Determine the [X, Y] coordinate at the center of the cell enclosing the given text.  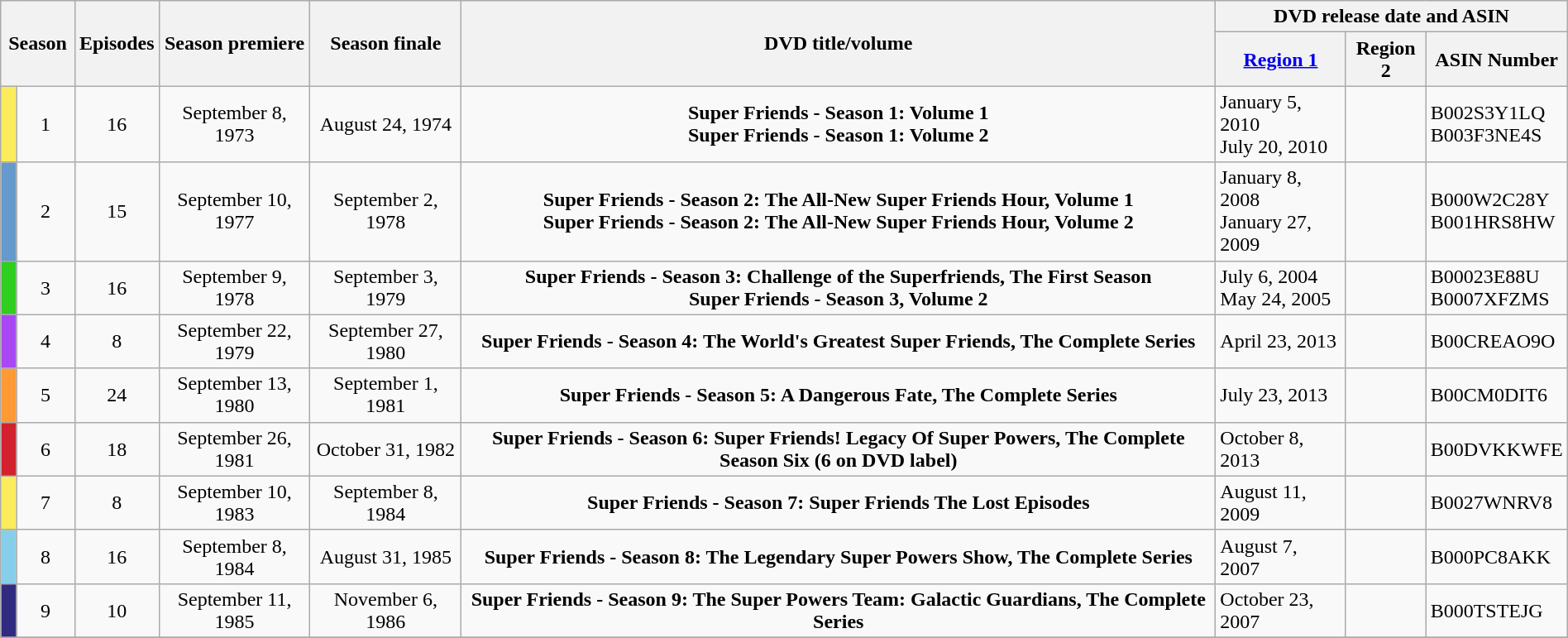
15 [117, 212]
10 [117, 611]
6 [46, 449]
April 23, 2013 [1280, 341]
Super Friends - Season 7: Super Friends The Lost Episodes [839, 503]
September 27, 1980 [385, 341]
7 [46, 503]
September 10, 1977 [235, 212]
Region 1 [1280, 60]
September 10, 1983 [235, 503]
B000W2C28YB001HRS8HW [1497, 212]
DVD release date and ASIN [1391, 17]
18 [117, 449]
5 [46, 396]
B000PC8AKK [1497, 556]
September 9, 1978 [235, 288]
B000TSTEJG [1497, 611]
October 31, 1982 [385, 449]
July 23, 2013 [1280, 396]
Super Friends - Season 9: The Super Powers Team: Galactic Guardians, The Complete Series [839, 611]
B00DVKKWFE [1497, 449]
November 6, 1986 [385, 611]
October 8, 2013 [1280, 449]
Super Friends - Season 3: Challenge of the Superfriends, The First SeasonSuper Friends - Season 3, Volume 2 [839, 288]
September 26, 1981 [235, 449]
August 24, 1974 [385, 124]
September 3, 1979 [385, 288]
Season finale [385, 43]
August 7, 2007 [1280, 556]
B00023E88UB0007XFZMS [1497, 288]
Super Friends - Season 5: A Dangerous Fate, The Complete Series [839, 396]
24 [117, 396]
July 6, 2004May 24, 2005 [1280, 288]
Super Friends - Season 8: The Legendary Super Powers Show, The Complete Series [839, 556]
B0027WNRV8 [1497, 503]
September 1, 1981 [385, 396]
September 2, 1978 [385, 212]
4 [46, 341]
Super Friends - Season 4: The World's Greatest Super Friends, The Complete Series [839, 341]
Super Friends - Season 6: Super Friends! Legacy Of Super Powers, The Complete Season Six (6 on DVD label) [839, 449]
Season premiere [235, 43]
September 11, 1985 [235, 611]
2 [46, 212]
September 8, 1973 [235, 124]
September 13, 1980 [235, 396]
Super Friends - Season 1: Volume 1Super Friends - Season 1: Volume 2 [839, 124]
DVD title/volume [839, 43]
January 8, 2008January 27, 2009 [1280, 212]
9 [46, 611]
January 5, 2010July 20, 2010 [1280, 124]
1 [46, 124]
Season [38, 43]
Region 2 [1386, 60]
October 23, 2007 [1280, 611]
Episodes [117, 43]
B00CM0DIT6 [1497, 396]
ASIN Number [1497, 60]
September 22, 1979 [235, 341]
3 [46, 288]
August 11, 2009 [1280, 503]
B00CREAO9O [1497, 341]
August 31, 1985 [385, 556]
Super Friends - Season 2: The All-New Super Friends Hour, Volume 1Super Friends - Season 2: The All-New Super Friends Hour, Volume 2 [839, 212]
B002S3Y1LQB003F3NE4S [1497, 124]
